Return the [x, y] coordinate for the center point of the cell that contains the specified text.  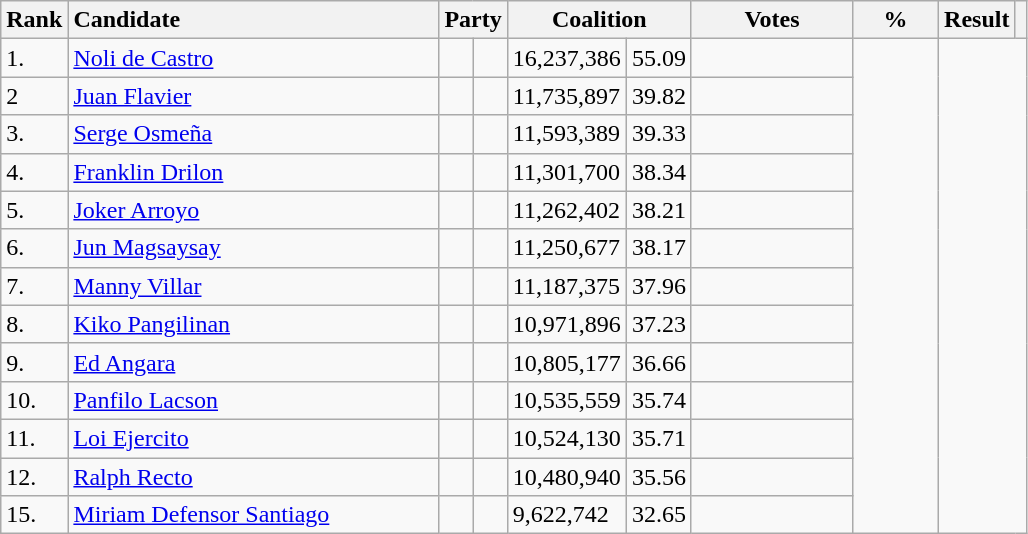
Joker Arroyo [254, 210]
11,735,897 [566, 96]
Coalition [599, 20]
Franklin Drilon [254, 172]
38.34 [658, 172]
32.65 [658, 515]
8. [34, 324]
10,524,130 [566, 438]
11. [34, 438]
Votes [772, 20]
35.56 [658, 477]
Miriam Defensor Santiago [254, 515]
11,593,389 [566, 134]
7. [34, 286]
37.23 [658, 324]
38.17 [658, 248]
12. [34, 477]
5. [34, 210]
Ed Angara [254, 362]
Result [977, 20]
Kiko Pangilinan [254, 324]
11,301,700 [566, 172]
38.21 [658, 210]
39.82 [658, 96]
% [895, 20]
2 [34, 96]
Party [473, 20]
Noli de Castro [254, 58]
16,237,386 [566, 58]
Rank [34, 20]
35.74 [658, 400]
10. [34, 400]
35.71 [658, 438]
36.66 [658, 362]
4. [34, 172]
37.96 [658, 286]
6. [34, 248]
11,262,402 [566, 210]
Manny Villar [254, 286]
39.33 [658, 134]
Serge Osmeña [254, 134]
55.09 [658, 58]
10,480,940 [566, 477]
10,535,559 [566, 400]
Ralph Recto [254, 477]
11,187,375 [566, 286]
10,805,177 [566, 362]
Loi Ejercito [254, 438]
1. [34, 58]
Jun Magsaysay [254, 248]
10,971,896 [566, 324]
3. [34, 134]
9. [34, 362]
Juan Flavier [254, 96]
15. [34, 515]
Panfilo Lacson [254, 400]
11,250,677 [566, 248]
Candidate [254, 20]
9,622,742 [566, 515]
